Pinpoint the cell where the given text exists, returning its [x, y] midpoint coordinate. 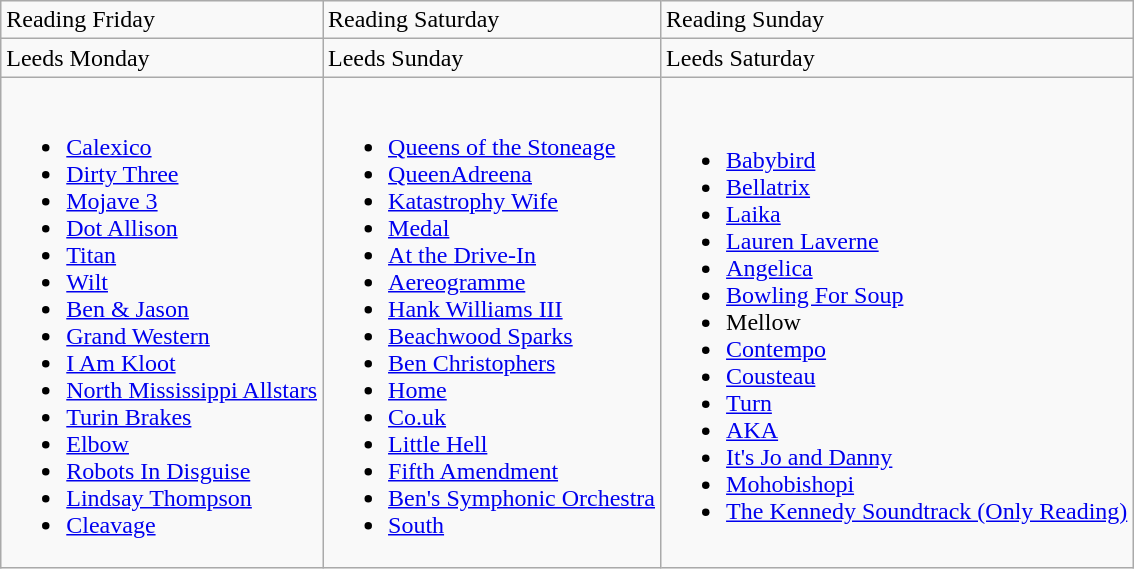
Leeds Sunday [492, 58]
Reading Friday [162, 20]
Reading Saturday [492, 20]
Leeds Monday [162, 58]
Leeds Saturday [897, 58]
Reading Sunday [897, 20]
